Return (x, y) of the center of cell containing provided text 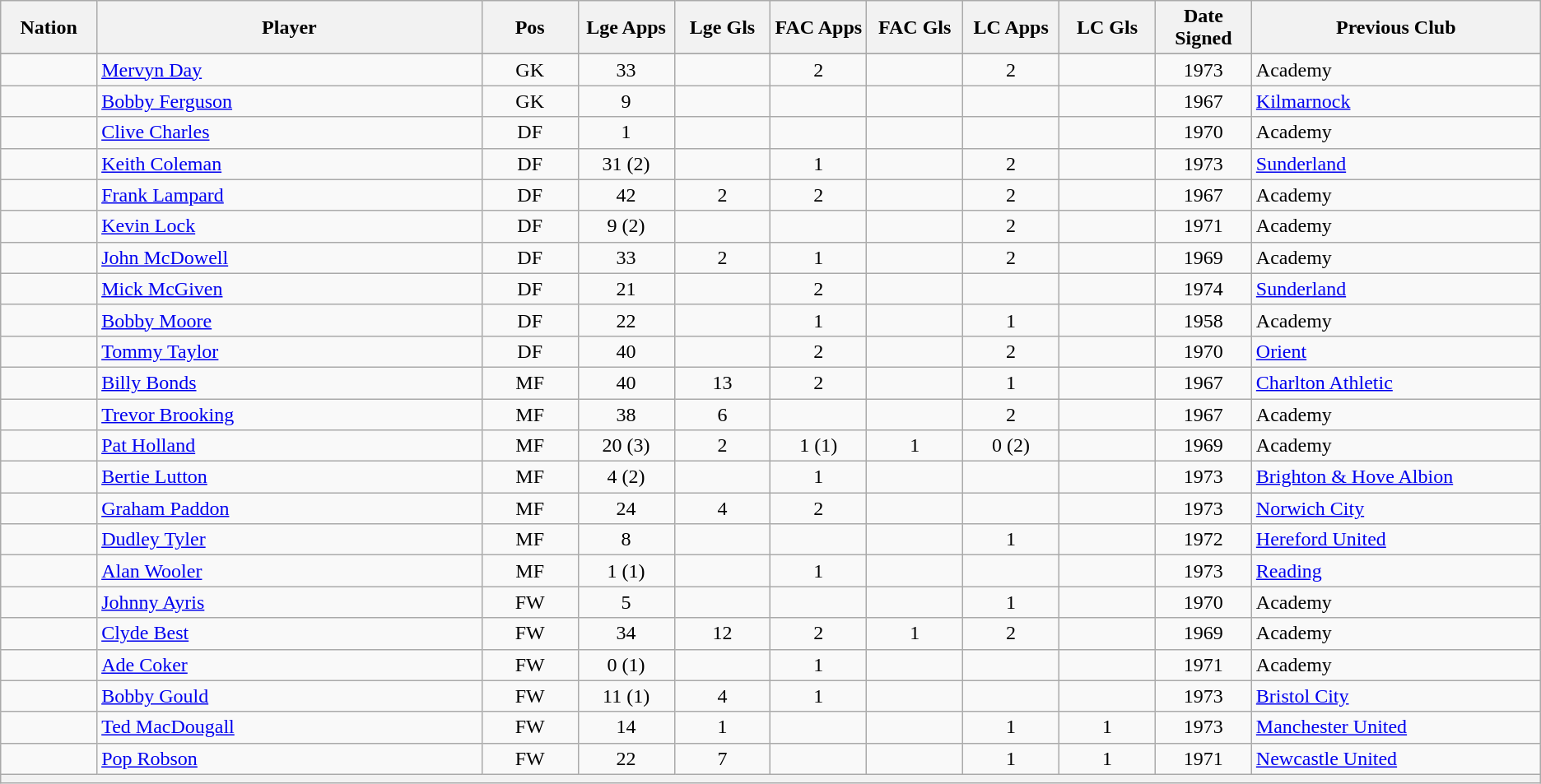
34 (626, 633)
Clive Charles (290, 132)
Pos (530, 28)
Brighton & Hove Albion (1396, 477)
21 (626, 289)
Manchester United (1396, 727)
Trevor Brooking (290, 414)
Bristol City (1396, 696)
Nation (49, 28)
Bobby Moore (290, 320)
Lge Gls (723, 28)
Date Signed (1203, 28)
9 (2) (626, 226)
7 (723, 758)
Hereford United (1396, 540)
24 (626, 508)
Dudley Tyler (290, 540)
Alan Wooler (290, 571)
LC Apps (1011, 28)
4 (2) (626, 477)
5 (626, 602)
Pat Holland (290, 446)
20 (3) (626, 446)
0 (2) (1011, 446)
FAC Gls (915, 28)
Orient (1396, 351)
FAC Apps (818, 28)
Ted MacDougall (290, 727)
1958 (1203, 320)
6 (723, 414)
Kilmarnock (1396, 101)
14 (626, 727)
Ade Coker (290, 665)
Reading (1396, 571)
LC Gls (1108, 28)
Mick McGiven (290, 289)
38 (626, 414)
Player (290, 28)
John McDowell (290, 257)
Tommy Taylor (290, 351)
Charlton Athletic (1396, 383)
13 (723, 383)
11 (1) (626, 696)
Clyde Best (290, 633)
Johnny Ayris (290, 602)
Kevin Lock (290, 226)
42 (626, 195)
Graham Paddon (290, 508)
0 (1) (626, 665)
1972 (1203, 540)
Frank Lampard (290, 195)
Mervyn Day (290, 70)
Bertie Lutton (290, 477)
Keith Coleman (290, 164)
Pop Robson (290, 758)
Norwich City (1396, 508)
Newcastle United (1396, 758)
12 (723, 633)
31 (2) (626, 164)
Lge Apps (626, 28)
9 (626, 101)
Previous Club (1396, 28)
1974 (1203, 289)
8 (626, 540)
Billy Bonds (290, 383)
Bobby Ferguson (290, 101)
Bobby Gould (290, 696)
